For the text-containing cell, return its midpoint in [X, Y] coordinate format. 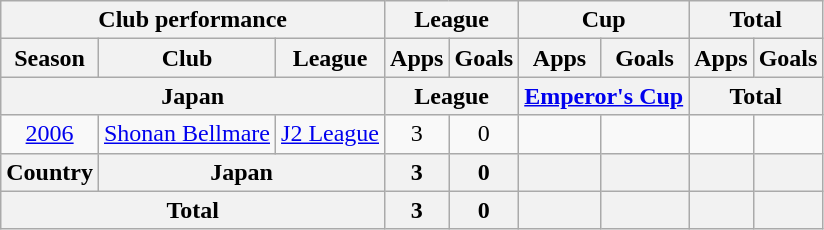
2006 [50, 134]
Emperor's Cup [604, 96]
Club [186, 58]
Country [50, 172]
Cup [604, 20]
Club performance [193, 20]
J2 League [330, 134]
Season [50, 58]
Shonan Bellmare [186, 134]
